Scan for the cell matching the given text and deliver its (x, y) coordinate at center. 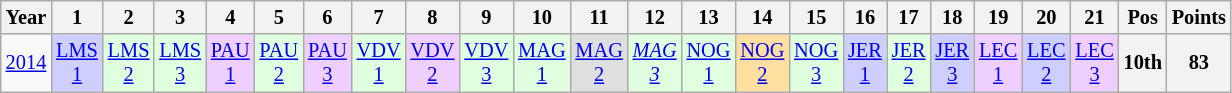
MAG3 (655, 63)
17 (909, 17)
19 (998, 17)
1 (77, 17)
14 (762, 17)
VDV3 (486, 63)
MAG2 (598, 63)
5 (280, 17)
6 (328, 17)
LMS3 (180, 63)
JER1 (865, 63)
12 (655, 17)
18 (952, 17)
PAU1 (230, 63)
11 (598, 17)
JER2 (909, 63)
Year (26, 17)
VDV2 (433, 63)
MAG1 (542, 63)
10th (1143, 63)
10 (542, 17)
16 (865, 17)
8 (433, 17)
2014 (26, 63)
9 (486, 17)
NOG3 (816, 63)
83 (1199, 63)
LEC1 (998, 63)
JER3 (952, 63)
Points (1199, 17)
20 (1046, 17)
LEC2 (1046, 63)
7 (379, 17)
2 (129, 17)
PAU2 (280, 63)
15 (816, 17)
Pos (1143, 17)
4 (230, 17)
13 (709, 17)
NOG2 (762, 63)
NOG1 (709, 63)
LEC3 (1094, 63)
LMS2 (129, 63)
VDV1 (379, 63)
PAU3 (328, 63)
3 (180, 17)
21 (1094, 17)
LMS1 (77, 63)
